Pinpoint the cell where the given text exists, returning its [X, Y] midpoint coordinate. 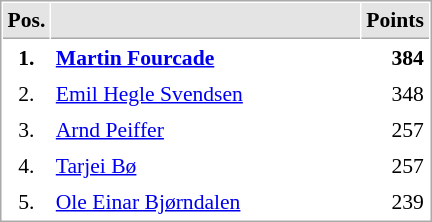
1. [26, 57]
348 [396, 93]
Emil Hegle Svendsen [206, 93]
3. [26, 129]
Ole Einar Bjørndalen [206, 201]
Points [396, 21]
239 [396, 201]
5. [26, 201]
4. [26, 165]
Arnd Peiffer [206, 129]
384 [396, 57]
Pos. [26, 21]
Tarjei Bø [206, 165]
Martin Fourcade [206, 57]
2. [26, 93]
